Return the (X, Y) coordinate for the center point of the cell that contains the specified text.  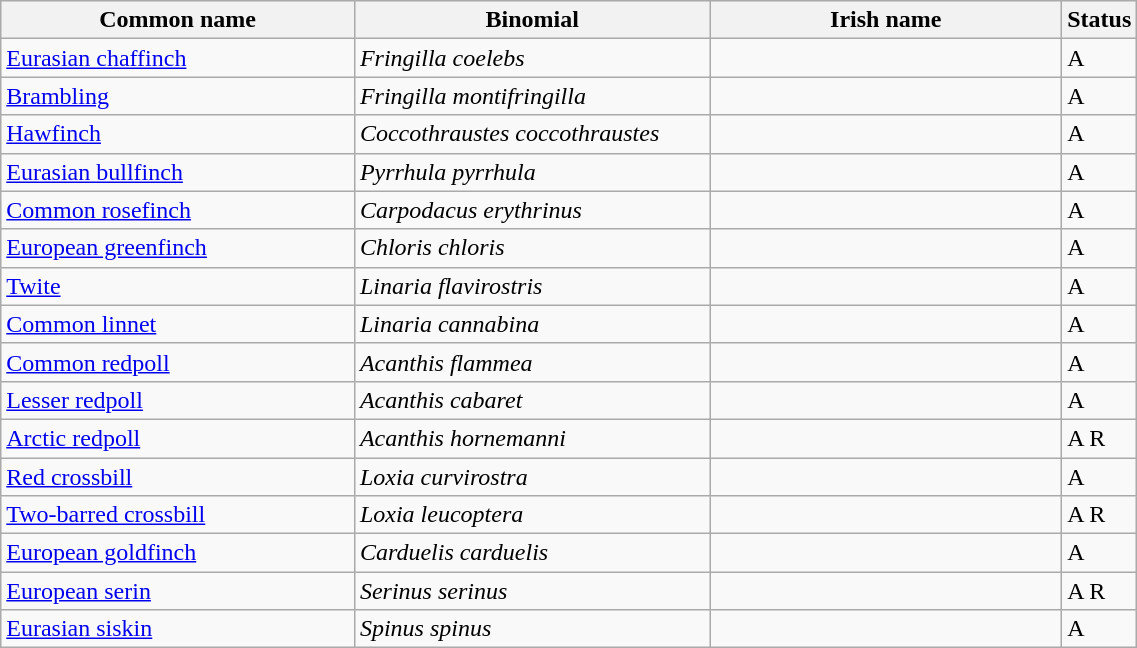
Serinus serinus (532, 591)
Acanthis cabaret (532, 400)
European serin (178, 591)
Pyrrhula pyrrhula (532, 172)
Linaria cannabina (532, 324)
Lesser redpoll (178, 400)
Eurasian chaffinch (178, 58)
Common redpoll (178, 362)
Eurasian bullfinch (178, 172)
Status (1100, 20)
Common name (178, 20)
Eurasian siskin (178, 629)
Acanthis hornemanni (532, 438)
Carduelis carduelis (532, 553)
Coccothraustes coccothraustes (532, 134)
Common rosefinch (178, 210)
Hawfinch (178, 134)
Loxia leucoptera (532, 515)
Irish name (886, 20)
Loxia curvirostra (532, 477)
Two-barred crossbill (178, 515)
Common linnet (178, 324)
Brambling (178, 96)
Fringilla montifringilla (532, 96)
Linaria flavirostris (532, 286)
Carpodacus erythrinus (532, 210)
European goldfinch (178, 553)
European greenfinch (178, 248)
Red crossbill (178, 477)
Arctic redpoll (178, 438)
Twite (178, 286)
Spinus spinus (532, 629)
Acanthis flammea (532, 362)
Fringilla coelebs (532, 58)
Chloris chloris (532, 248)
Binomial (532, 20)
